Pinpoint the cell where the given text exists, returning its (x, y) midpoint coordinate. 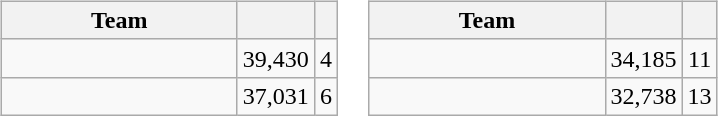
4 (326, 58)
39,430 (276, 58)
13 (700, 96)
32,738 (644, 96)
37,031 (276, 96)
34,185 (644, 58)
6 (326, 96)
11 (700, 58)
